Identify which cell holds the provided text, then report its [x, y] central coordinate. 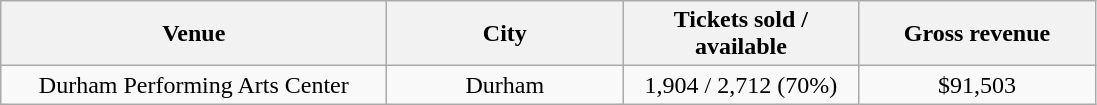
Durham [505, 85]
City [505, 34]
Durham Performing Arts Center [194, 85]
$91,503 [977, 85]
Tickets sold / available [741, 34]
Gross revenue [977, 34]
Venue [194, 34]
1,904 / 2,712 (70%) [741, 85]
